Output the [x, y] coordinate of the center of the cell containing the given text.  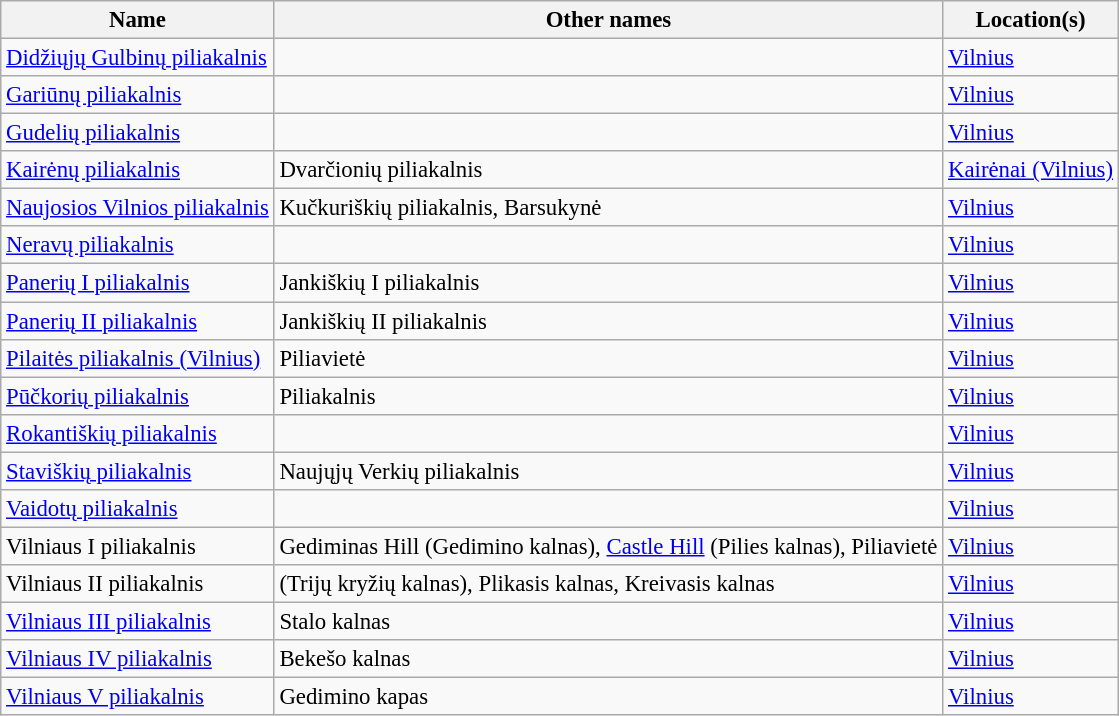
Naujųjų Verkių piliakalnis [608, 471]
Rokantiškių piliakalnis [138, 433]
Pilaitės piliakalnis (Vilnius) [138, 358]
Gediminas Hill (Gedimino kalnas), Castle Hill (Pilies kalnas), Piliavietė [608, 546]
Gedimino kapas [608, 697]
Piliakalnis [608, 396]
Pūčkorių piliakalnis [138, 396]
Vilniaus III piliakalnis [138, 621]
Jankiškių II piliakalnis [608, 321]
Jankiškių I piliakalnis [608, 283]
Vilniaus IV piliakalnis [138, 659]
Kairėnai (Vilnius) [1031, 170]
Didžiųjų Gulbinų piliakalnis [138, 58]
Panerių I piliakalnis [138, 283]
Vilniaus V piliakalnis [138, 697]
(Trijų kryžių kalnas), Plikasis kalnas, Kreivasis kalnas [608, 584]
Panerių II piliakalnis [138, 321]
Neravų piliakalnis [138, 245]
Location(s) [1031, 20]
Naujosios Vilnios piliakalnis [138, 208]
Gariūnų piliakalnis [138, 95]
Vaidotų piliakalnis [138, 509]
Stalo kalnas [608, 621]
Other names [608, 20]
Gudelių piliakalnis [138, 133]
Kučkuriškių piliakalnis, Barsukynė [608, 208]
Bekešo kalnas [608, 659]
Staviškių piliakalnis [138, 471]
Dvarčionių piliakalnis [608, 170]
Piliavietė [608, 358]
Kairėnų piliakalnis [138, 170]
Vilniaus I piliakalnis [138, 546]
Name [138, 20]
Vilniaus II piliakalnis [138, 584]
